Return the [X, Y] coordinate for the center point of the cell that contains the specified text.  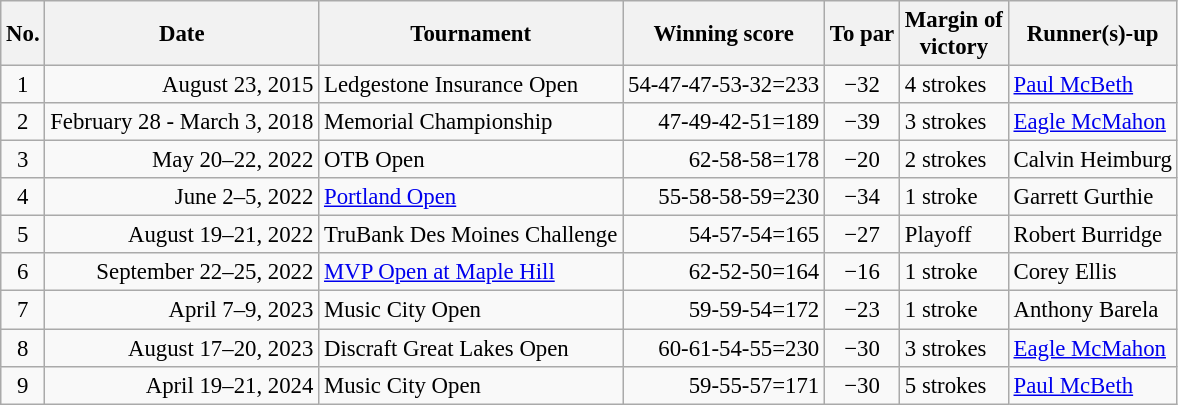
Discraft Great Lakes Open [471, 348]
No. [23, 34]
May 20–22, 2022 [182, 160]
TruBank Des Moines Challenge [471, 235]
62-58-58=178 [724, 160]
59-55-57=171 [724, 385]
5 [23, 235]
−27 [862, 235]
To par [862, 34]
Anthony Barela [1092, 310]
−20 [862, 160]
55-58-58-59=230 [724, 197]
August 19–21, 2022 [182, 235]
−16 [862, 273]
59-59-54=172 [724, 310]
OTB Open [471, 160]
62-52-50=164 [724, 273]
2 [23, 122]
−39 [862, 122]
2 strokes [954, 160]
Memorial Championship [471, 122]
June 2–5, 2022 [182, 197]
MVP Open at Maple Hill [471, 273]
Portland Open [471, 197]
5 strokes [954, 385]
Date [182, 34]
Playoff [954, 235]
August 17–20, 2023 [182, 348]
April 7–9, 2023 [182, 310]
February 28 - March 3, 2018 [182, 122]
4 strokes [954, 85]
Corey Ellis [1092, 273]
Runner(s)-up [1092, 34]
Garrett Gurthie [1092, 197]
47-49-42-51=189 [724, 122]
April 19–21, 2024 [182, 385]
Tournament [471, 34]
3 [23, 160]
−32 [862, 85]
−34 [862, 197]
Margin ofvictory [954, 34]
60-61-54-55=230 [724, 348]
Calvin Heimburg [1092, 160]
1 [23, 85]
Ledgestone Insurance Open [471, 85]
54-57-54=165 [724, 235]
4 [23, 197]
September 22–25, 2022 [182, 273]
6 [23, 273]
54-47-47-53-32=233 [724, 85]
7 [23, 310]
8 [23, 348]
9 [23, 385]
Winning score [724, 34]
August 23, 2015 [182, 85]
−23 [862, 310]
Robert Burridge [1092, 235]
